Identify which cell holds the provided text, then report its [x, y] central coordinate. 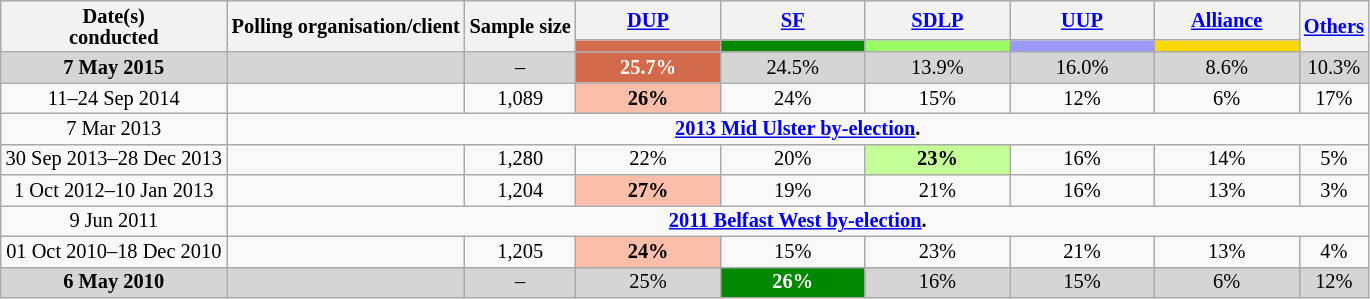
Alliance [1226, 20]
01 Oct 2010–18 Dec 2010 [114, 252]
1,204 [520, 190]
25% [648, 282]
3% [1334, 190]
16.0% [1082, 68]
7 Mar 2013 [114, 128]
25.7% [648, 68]
Date(s)conducted [114, 26]
14% [1226, 160]
SF [792, 20]
11–24 Sep 2014 [114, 98]
9 Jun 2011 [114, 220]
30 Sep 2013–28 Dec 2013 [114, 160]
1,280 [520, 160]
24.5% [792, 68]
4% [1334, 252]
Others [1334, 26]
2013 Mid Ulster by-election. [798, 128]
DUP [648, 20]
Sample size [520, 26]
5% [1334, 160]
6 May 2010 [114, 282]
1,205 [520, 252]
8.6% [1226, 68]
27% [648, 190]
Polling organisation/client [346, 26]
22% [648, 160]
1 Oct 2012–10 Jan 2013 [114, 190]
20% [792, 160]
7 May 2015 [114, 68]
2011 Belfast West by-election. [798, 220]
10.3% [1334, 68]
13.9% [938, 68]
17% [1334, 98]
UUP [1082, 20]
19% [792, 190]
1,089 [520, 98]
SDLP [938, 20]
